Pinpoint the cell where the given text exists, returning its [x, y] midpoint coordinate. 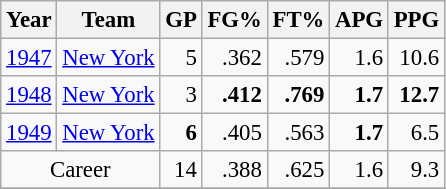
6.5 [416, 133]
.412 [234, 95]
.625 [298, 170]
.405 [234, 133]
Career [80, 170]
5 [181, 58]
Team [108, 20]
3 [181, 95]
9.3 [416, 170]
.563 [298, 133]
1948 [29, 95]
PPG [416, 20]
6 [181, 133]
1947 [29, 58]
GP [181, 20]
.769 [298, 95]
10.6 [416, 58]
12.7 [416, 95]
.388 [234, 170]
FT% [298, 20]
1949 [29, 133]
.579 [298, 58]
.362 [234, 58]
FG% [234, 20]
14 [181, 170]
APG [360, 20]
Year [29, 20]
